Scan for the cell matching the given text and deliver its (x, y) coordinate at center. 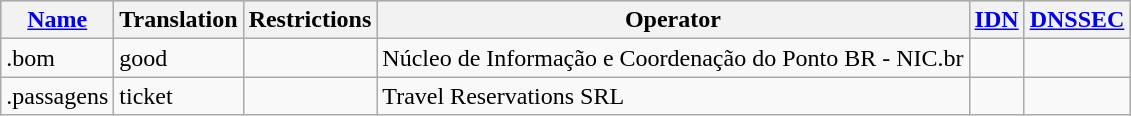
Restrictions (310, 20)
good (178, 58)
.bom (58, 58)
Travel Reservations SRL (673, 96)
IDN (996, 20)
Operator (673, 20)
DNSSEC (1077, 20)
ticket (178, 96)
Name (58, 20)
.passagens (58, 96)
Translation (178, 20)
Núcleo de Informação e Coordenação do Ponto BR - NIC.br (673, 58)
